Return the (x, y) coordinate for the center point of the cell that contains the specified text.  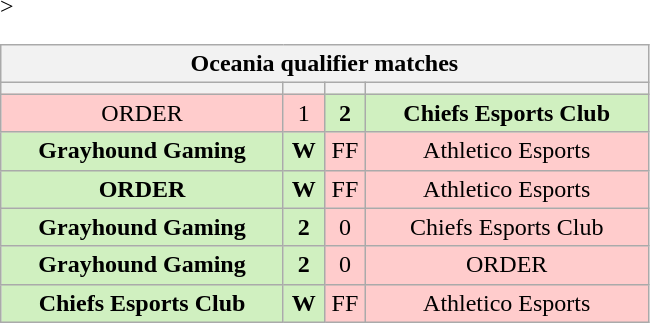
Oceania qualifier matches (324, 64)
1 (304, 113)
